Capture the cell that displays the provided text and extract its (x, y) central coordinate. 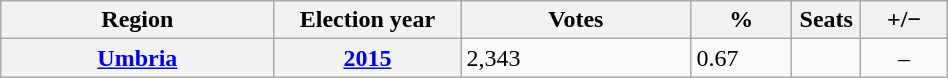
+/− (904, 20)
0.67 (742, 58)
Region (138, 20)
2015 (368, 58)
% (742, 20)
Election year (368, 20)
Seats (826, 20)
Umbria (138, 58)
Votes (576, 20)
– (904, 58)
2,343 (576, 58)
